Determine the [X, Y] coordinate at the center of the cell enclosing the given text.  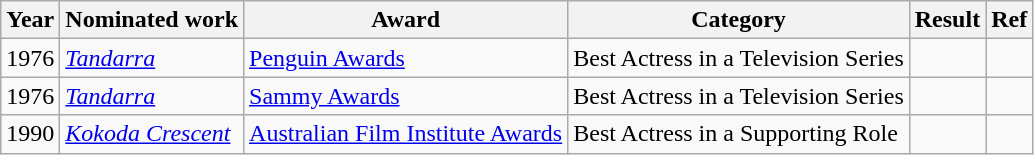
Ref [1010, 20]
1990 [30, 134]
Category [739, 20]
Nominated work [152, 20]
Best Actress in a Supporting Role [739, 134]
Kokoda Crescent [152, 134]
Australian Film Institute Awards [406, 134]
Penguin Awards [406, 58]
Sammy Awards [406, 96]
Year [30, 20]
Award [406, 20]
Result [947, 20]
